Find where the given text appears and provide that cell's center as [x, y] coordinate. 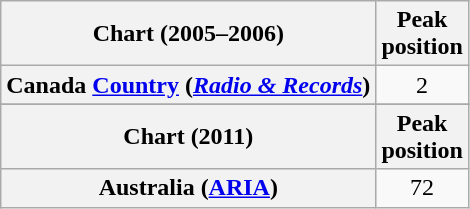
2 [422, 85]
Chart (2011) [188, 136]
72 [422, 188]
Canada Country (Radio & Records) [188, 85]
Australia (ARIA) [188, 188]
Chart (2005–2006) [188, 34]
